Pinpoint the cell where the given text exists, returning its (x, y) midpoint coordinate. 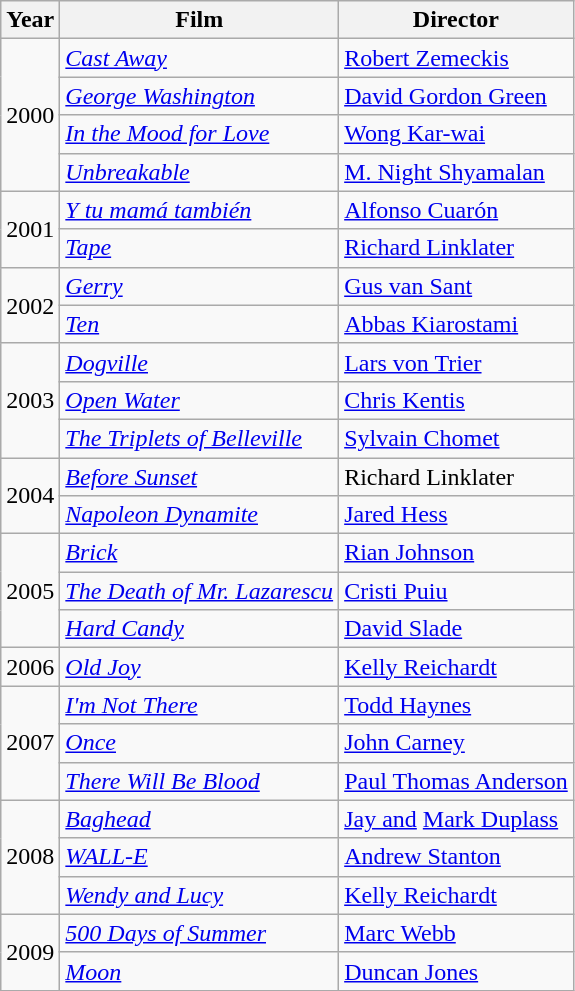
Jared Hess (456, 515)
Cristi Puiu (456, 591)
Jay and Mark Duplass (456, 819)
2003 (30, 400)
Baghead (200, 819)
Brick (200, 553)
Dogville (200, 362)
Ten (200, 324)
Sylvain Chomet (456, 438)
Cast Away (200, 58)
Once (200, 743)
500 Days of Summer (200, 933)
Wendy and Lucy (200, 895)
2009 (30, 952)
The Death of Mr. Lazarescu (200, 591)
Andrew Stanton (456, 857)
Todd Haynes (456, 705)
Director (456, 20)
Unbreakable (200, 172)
The Triplets of Belleville (200, 438)
Gus van Sant (456, 286)
Tape (200, 248)
2007 (30, 743)
Marc Webb (456, 933)
Napoleon Dynamite (200, 515)
David Gordon Green (456, 96)
Abbas Kiarostami (456, 324)
Rian Johnson (456, 553)
Film (200, 20)
WALL-E (200, 857)
In the Mood for Love (200, 134)
2006 (30, 667)
Moon (200, 971)
2008 (30, 857)
Lars von Trier (456, 362)
Gerry (200, 286)
Open Water (200, 400)
David Slade (456, 629)
Old Joy (200, 667)
Duncan Jones (456, 971)
John Carney (456, 743)
2000 (30, 115)
Paul Thomas Anderson (456, 781)
2005 (30, 591)
2002 (30, 305)
Wong Kar-wai (456, 134)
Alfonso Cuarón (456, 210)
Hard Candy (200, 629)
Robert Zemeckis (456, 58)
Year (30, 20)
George Washington (200, 96)
2004 (30, 496)
Chris Kentis (456, 400)
M. Night Shyamalan (456, 172)
Y tu mamá también (200, 210)
I'm Not There (200, 705)
Before Sunset (200, 477)
There Will Be Blood (200, 781)
2001 (30, 229)
